Extract the (X, Y) coordinate from the center of the cell holding the provided text.  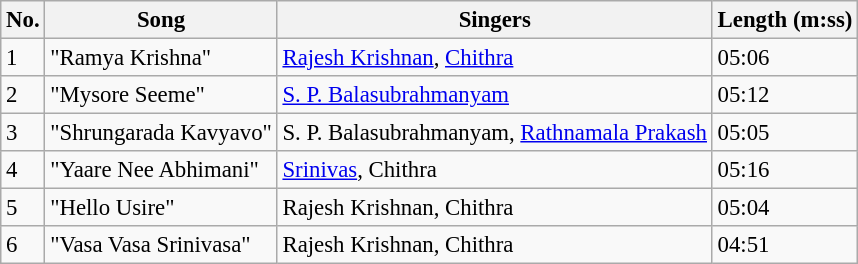
S. P. Balasubrahmanyam, Rathnamala Prakash (494, 133)
Singers (494, 20)
S. P. Balasubrahmanyam (494, 95)
04:51 (784, 245)
"Vasa Vasa Srinivasa" (161, 245)
05:04 (784, 208)
1 (23, 58)
05:06 (784, 58)
5 (23, 208)
05:16 (784, 170)
05:12 (784, 95)
4 (23, 170)
3 (23, 133)
6 (23, 245)
2 (23, 95)
"Mysore Seeme" (161, 95)
Song (161, 20)
Srinivas, Chithra (494, 170)
No. (23, 20)
Length (m:ss) (784, 20)
05:05 (784, 133)
"Ramya Krishna" (161, 58)
"Hello Usire" (161, 208)
"Yaare Nee Abhimani" (161, 170)
"Shrungarada Kavyavo" (161, 133)
